Identify which cell holds the provided text, then report its (X, Y) central coordinate. 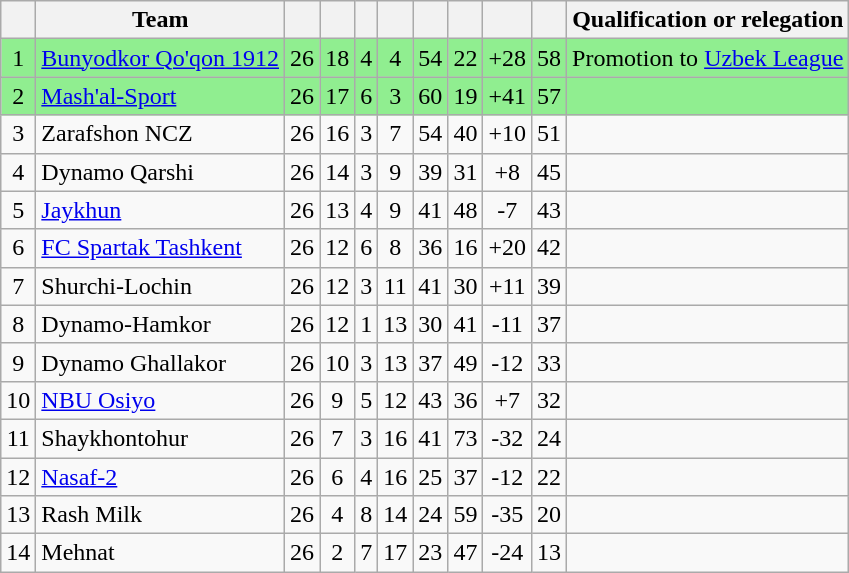
40 (466, 134)
20 (550, 515)
Rash Milk (160, 515)
Dynamo Ghallakor (160, 362)
+20 (508, 248)
Promotion to Uzbek League (708, 58)
+41 (508, 96)
60 (430, 96)
48 (466, 210)
Jaykhun (160, 210)
-35 (508, 515)
Shurchi-Lochin (160, 286)
31 (466, 172)
49 (466, 362)
19 (466, 96)
25 (430, 477)
45 (550, 172)
59 (466, 515)
NBU Osiyo (160, 400)
47 (466, 553)
42 (550, 248)
33 (550, 362)
73 (466, 438)
51 (550, 134)
Dynamo Qarshi (160, 172)
+7 (508, 400)
Shaykhontohur (160, 438)
Zarafshon NCZ (160, 134)
-11 (508, 324)
58 (550, 58)
Dynamo-Hamkor (160, 324)
+28 (508, 58)
+10 (508, 134)
Qualification or relegation (708, 20)
57 (550, 96)
Mehnat (160, 553)
23 (430, 553)
18 (338, 58)
Team (160, 20)
-24 (508, 553)
-7 (508, 210)
-32 (508, 438)
+8 (508, 172)
FC Spartak Tashkent (160, 248)
32 (550, 400)
Mash'al-Sport (160, 96)
+11 (508, 286)
Nasaf-2 (160, 477)
Bunyodkor Qo'qon 1912 (160, 58)
